Provide the [x, y] coordinate of the cell's center where the given text is located.  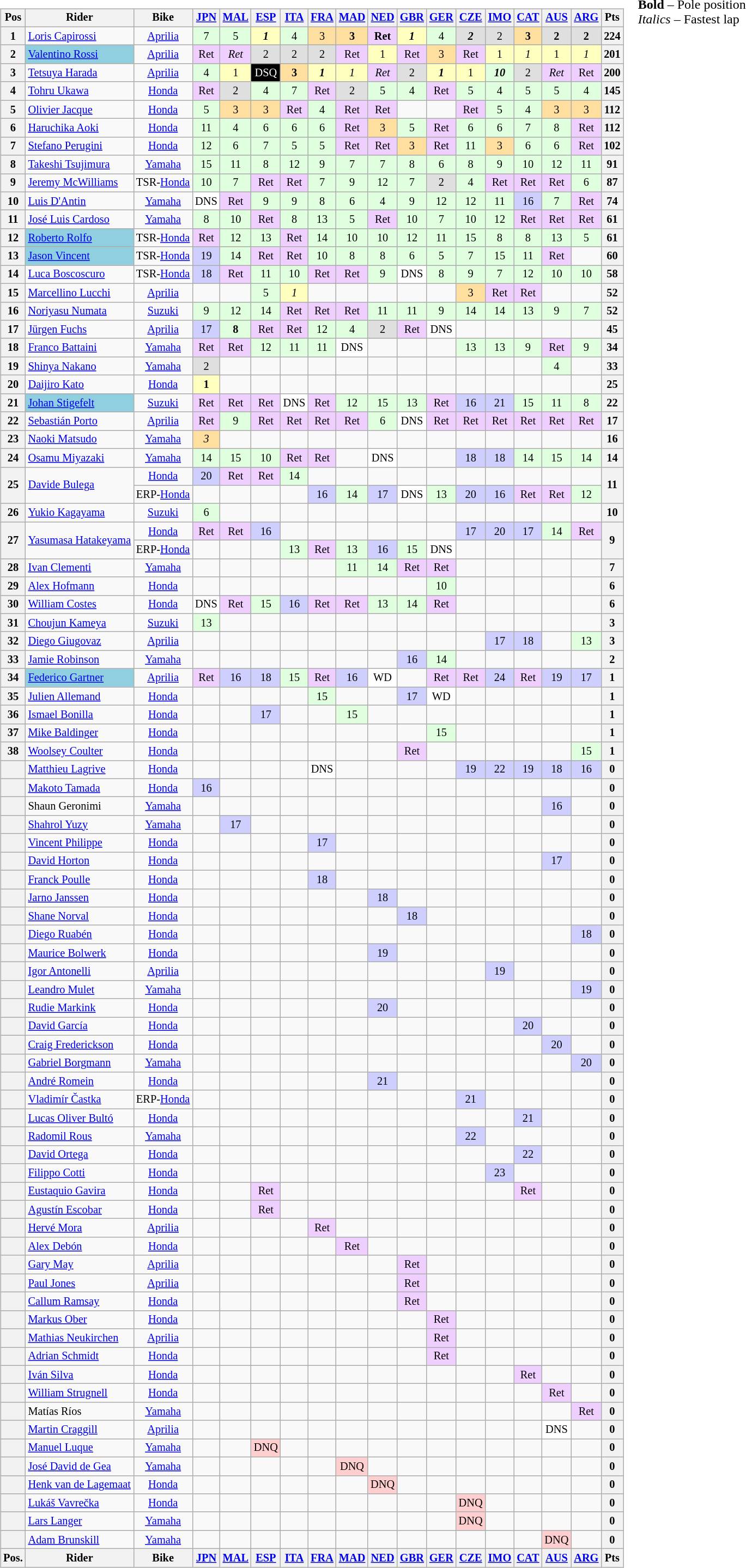
Ismael Bonilla [80, 715]
Osamu Miyazaki [80, 458]
Franck Poulle [80, 879]
Alex Debón [80, 1247]
Adam Brunskill [80, 1540]
29 [13, 586]
Olivier Jacque [80, 110]
DSQ [266, 73]
David García [80, 1026]
Julien Allemand [80, 696]
Shinya Nakano [80, 366]
Pos [13, 18]
Mike Baldinger [80, 733]
Yasumasa Hatakeyama [80, 540]
Stefano Perugini [80, 146]
André Romein [80, 1081]
Martin Craggill [80, 1430]
Davide Bulega [80, 485]
Agustín Escobar [80, 1210]
36 [13, 715]
201 [612, 54]
Jamie Robinson [80, 660]
Pos. [13, 1558]
Naoki Matsudo [80, 440]
26 [13, 513]
60 [612, 256]
David Horton [80, 861]
Markus Ober [80, 1320]
Franco Battaini [80, 348]
Luca Boscoscuro [80, 275]
27 [13, 540]
Roberto Rolfo [80, 238]
91 [612, 165]
Radomil Rous [80, 1137]
Maurice Bolwerk [80, 953]
David Ortega [80, 1154]
José Luis Cardoso [80, 220]
Woolsey Coulter [80, 751]
Matthieu Lagrive [80, 770]
Filippo Cotti [80, 1173]
87 [612, 183]
Eustaquio Gavira [80, 1192]
Takeshi Tsujimura [80, 165]
Tohru Ukawa [80, 91]
Yukio Kagayama [80, 513]
Alex Hofmann [80, 586]
Iván Silva [80, 1375]
Valentino Rossi [80, 54]
38 [13, 751]
William Costes [80, 605]
Manuel Luque [80, 1448]
224 [612, 36]
Shahrol Yuzy [80, 825]
Diego Giugovaz [80, 641]
Noriyasu Numata [80, 311]
Mathias Neukirchen [80, 1338]
102 [612, 146]
Rudie Markink [80, 1008]
Vladimír Častka [80, 1099]
Jeremy McWilliams [80, 183]
74 [612, 201]
Lars Langer [80, 1521]
Sebastián Porto [80, 421]
Jürgen Fuchs [80, 330]
28 [13, 568]
200 [612, 73]
Igor Antonelli [80, 971]
32 [13, 641]
Jarno Janssen [80, 898]
Tetsuya Harada [80, 73]
Shane Norval [80, 916]
Craig Frederickson [80, 1044]
Paul Jones [80, 1283]
Hervé Mora [80, 1228]
31 [13, 623]
Ivan Clementi [80, 568]
Henk van de Lagemaat [80, 1485]
45 [612, 330]
Lukáš Vavrečka [80, 1503]
Daijiro Kato [80, 385]
Loris Capirossi [80, 36]
Federico Gartner [80, 678]
Gary May [80, 1265]
Johan Stigefelt [80, 403]
Matías Ríos [80, 1412]
Haruchika Aoki [80, 128]
Marcellino Lucchi [80, 293]
Lucas Oliver Bultó [80, 1118]
Shaun Geronimi [80, 806]
35 [13, 696]
José David de Gea [80, 1466]
Diego Ruabén [80, 934]
Luis D'Antin [80, 201]
William Strugnell [80, 1393]
30 [13, 605]
Choujun Kameya [80, 623]
Jason Vincent [80, 256]
Leandro Mulet [80, 989]
58 [612, 275]
Callum Ramsay [80, 1302]
145 [612, 91]
Makoto Tamada [80, 788]
Vincent Philippe [80, 843]
Gabriel Borgmann [80, 1063]
37 [13, 733]
Adrian Schmidt [80, 1357]
